Provide the [X, Y] coordinate of the cell's center where the given text is located.  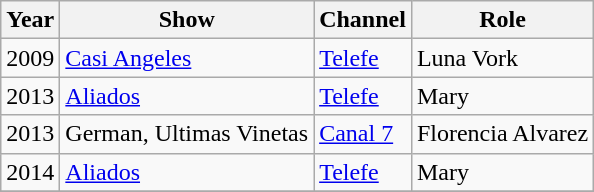
Luna Vork [502, 58]
Role [502, 20]
German, Ultimas Vinetas [187, 134]
Casi Angeles [187, 58]
Year [30, 20]
Canal 7 [363, 134]
Show [187, 20]
Channel [363, 20]
2009 [30, 58]
Florencia Alvarez [502, 134]
2014 [30, 172]
